Output the (x, y) coordinate of the center of the cell containing the given text.  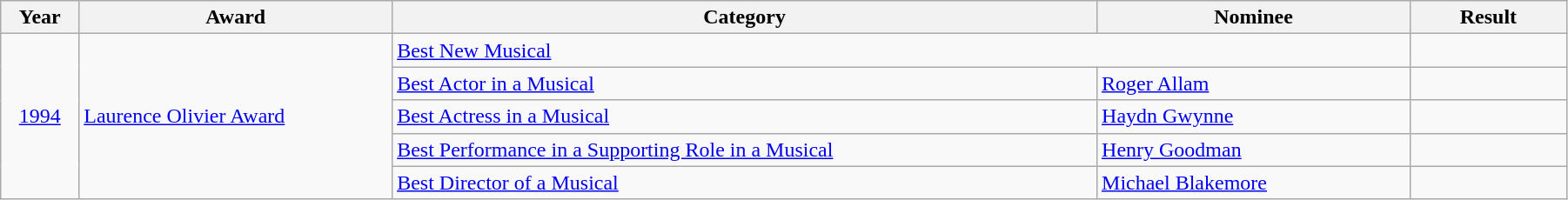
Best Director of a Musical (745, 183)
Best Performance in a Supporting Role in a Musical (745, 150)
Award (236, 17)
Michael Blakemore (1254, 183)
Haydn Gwynne (1254, 117)
Result (1488, 17)
Best Actress in a Musical (745, 117)
1994 (40, 117)
Best New Musical (901, 50)
Henry Goodman (1254, 150)
Laurence Olivier Award (236, 117)
Roger Allam (1254, 83)
Category (745, 17)
Year (40, 17)
Best Actor in a Musical (745, 83)
Nominee (1254, 17)
